Locate the cell with the specified text and output its [X, Y] center coordinate. 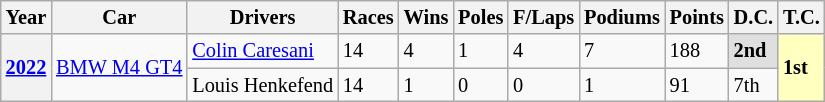
Louis Henkefend [262, 85]
Podiums [622, 17]
D.C. [754, 17]
2022 [26, 68]
1st [802, 68]
BMW M4 GT4 [119, 68]
Car [119, 17]
Races [368, 17]
Year [26, 17]
F/Laps [544, 17]
91 [697, 85]
Wins [426, 17]
7th [754, 85]
Drivers [262, 17]
Points [697, 17]
2nd [754, 51]
188 [697, 51]
7 [622, 51]
Poles [480, 17]
T.C. [802, 17]
Colin Caresani [262, 51]
